Pinpoint the cell where the given text exists, returning its [x, y] midpoint coordinate. 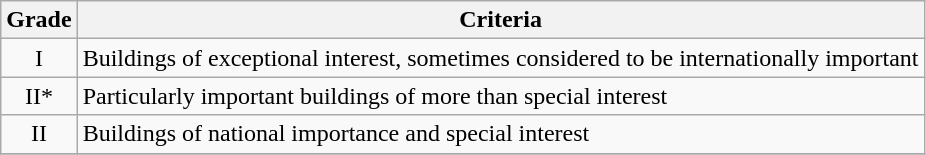
II* [39, 96]
Criteria [500, 20]
Grade [39, 20]
I [39, 58]
Buildings of national importance and special interest [500, 134]
Particularly important buildings of more than special interest [500, 96]
Buildings of exceptional interest, sometimes considered to be internationally important [500, 58]
II [39, 134]
